Output the [X, Y] coordinate of the center of the cell containing the given text.  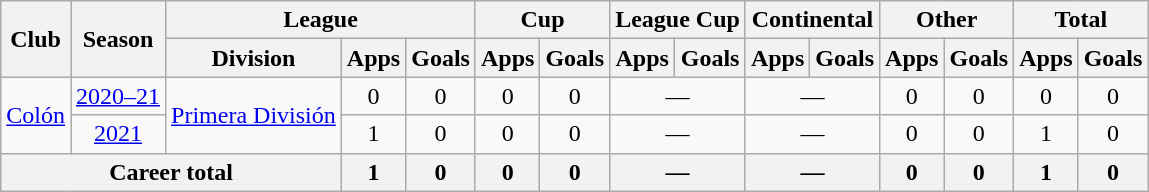
Colón [36, 115]
Other [947, 20]
Primera División [254, 115]
Cup [542, 20]
Total [1081, 20]
2020–21 [118, 96]
League Cup [678, 20]
Continental [812, 20]
Season [118, 39]
Club [36, 39]
Division [254, 58]
League [321, 20]
Career total [172, 172]
2021 [118, 134]
